For the text-containing cell, return its midpoint in (X, Y) coordinate format. 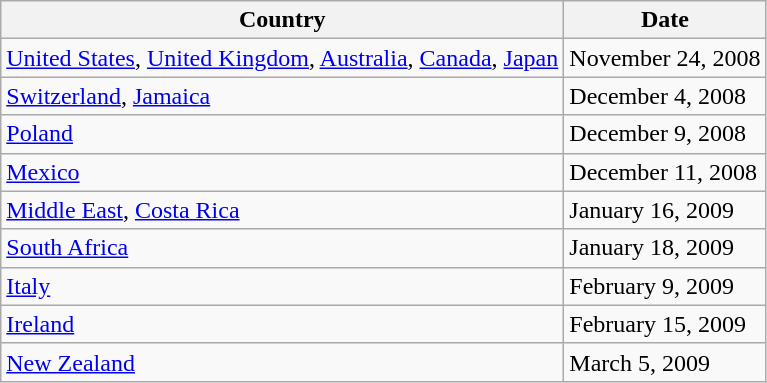
January 18, 2009 (665, 248)
December 4, 2008 (665, 96)
Middle East, Costa Rica (282, 210)
New Zealand (282, 362)
December 9, 2008 (665, 134)
Mexico (282, 172)
Ireland (282, 324)
South Africa (282, 248)
November 24, 2008 (665, 58)
Switzerland, Jamaica (282, 96)
United States, United Kingdom, Australia, Canada, Japan (282, 58)
March 5, 2009 (665, 362)
January 16, 2009 (665, 210)
December 11, 2008 (665, 172)
Country (282, 20)
February 15, 2009 (665, 324)
February 9, 2009 (665, 286)
Date (665, 20)
Italy (282, 286)
Poland (282, 134)
